Determine the [x, y] coordinate at the center of the cell enclosing the given text.  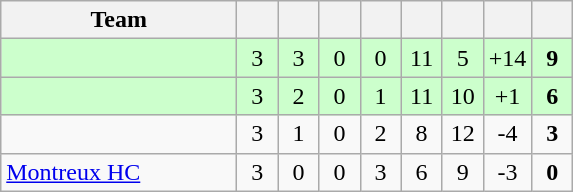
Montreux HC [119, 172]
5 [462, 58]
Team [119, 20]
-3 [508, 172]
8 [422, 134]
-4 [508, 134]
12 [462, 134]
+1 [508, 96]
+14 [508, 58]
10 [462, 96]
